Search for the cell housing the specified text and yield its (X, Y) center coordinate. 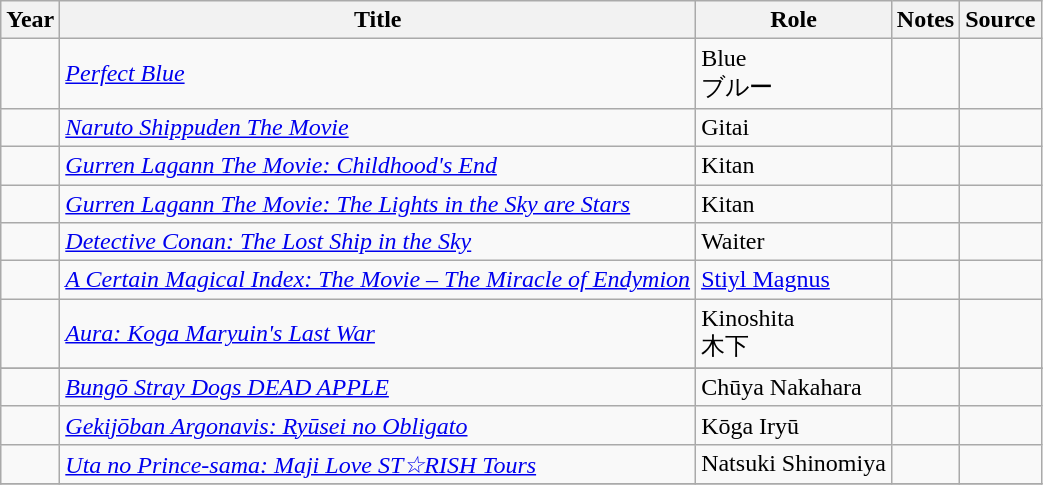
Gekijōban Argonavis: Ryūsei no Obligato (378, 425)
Year (30, 20)
Notes (925, 20)
Bungō Stray Dogs DEAD APPLE (378, 387)
Source (1000, 20)
Role (794, 20)
Gurren Lagann The Movie: The Lights in the Sky are Stars (378, 203)
Naruto Shippuden The Movie (378, 127)
Uta no Prince-sama: Maji Love ST☆RISH Tours (378, 464)
Gurren Lagann The Movie: Childhood's End (378, 165)
Kōga Iryū (794, 425)
Aura: Koga Maryuin's Last War (378, 334)
Kinoshita木下 (794, 334)
A Certain Magical Index: The Movie – The Miracle of Endymion (378, 280)
Natsuki Shinomiya (794, 464)
Perfect Blue (378, 74)
Detective Conan: The Lost Ship in the Sky (378, 242)
Waiter (794, 242)
Title (378, 20)
Blueブルー (794, 74)
Gitai (794, 127)
Chūya Nakahara (794, 387)
Stiyl Magnus (794, 280)
